Return (x, y) of the center of cell containing provided text 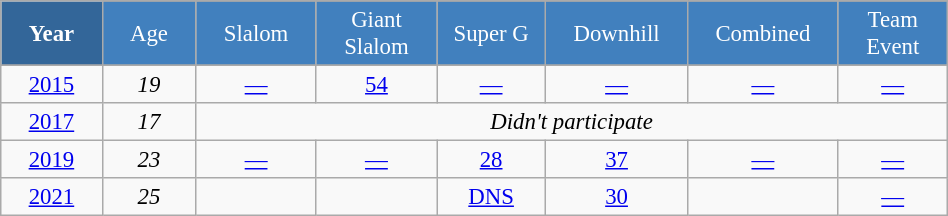
54 (376, 85)
30 (617, 197)
37 (617, 160)
25 (149, 197)
Age (149, 34)
2021 (52, 197)
Downhill (617, 34)
23 (149, 160)
Super G (492, 34)
Team Event (892, 34)
Combined (762, 34)
Didn't participate (572, 122)
GiantSlalom (376, 34)
2015 (52, 85)
2019 (52, 160)
Year (52, 34)
Slalom (256, 34)
17 (149, 122)
28 (492, 160)
2017 (52, 122)
19 (149, 85)
DNS (492, 197)
